Identify which cell holds the provided text, then report its (x, y) central coordinate. 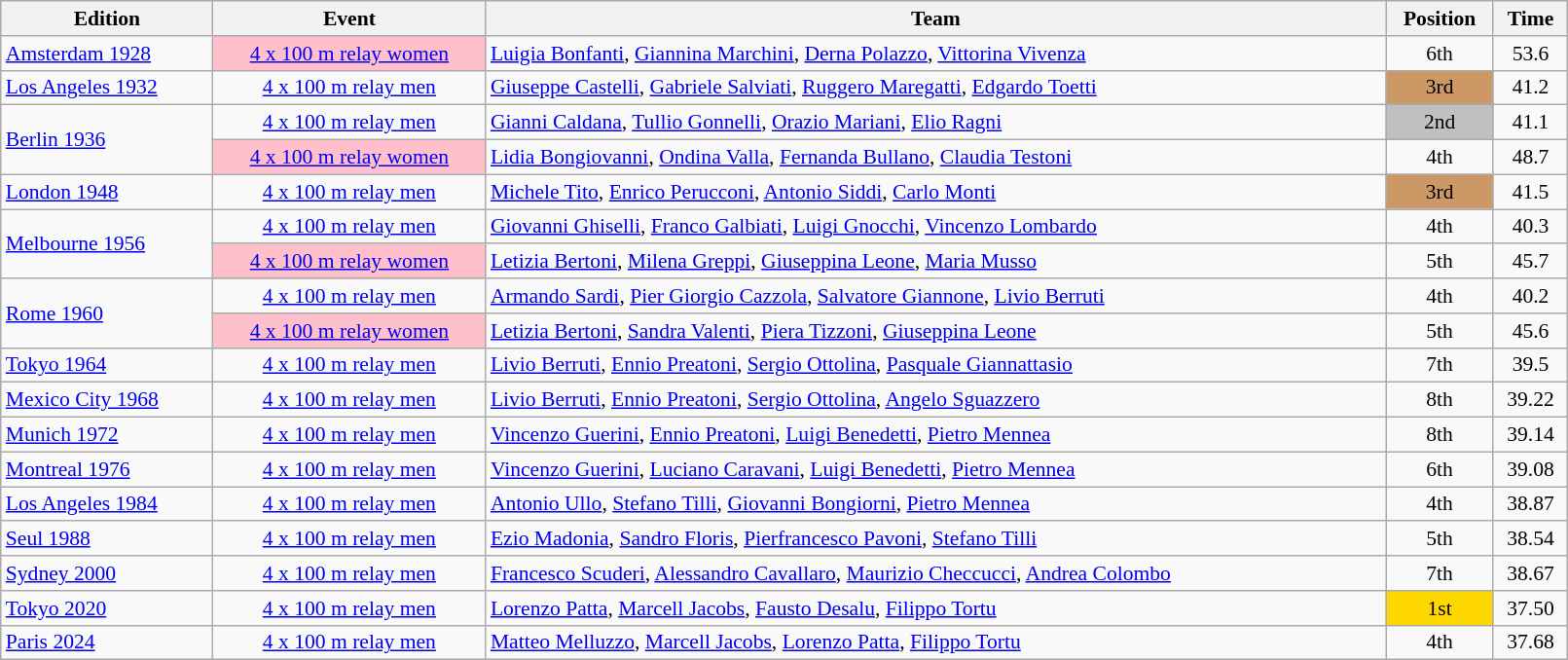
45.7 (1530, 262)
37.68 (1530, 642)
Rome 1960 (107, 313)
Matteo Melluzzo, Marcell Jacobs, Lorenzo Patta, Filippo Tortu (936, 642)
Sydney 2000 (107, 573)
Berlin 1936 (107, 140)
Letizia Bertoni, Milena Greppi, Giuseppina Leone, Maria Musso (936, 262)
Los Angeles 1984 (107, 504)
Paris 2024 (107, 642)
48.7 (1530, 158)
2nd (1440, 123)
39.22 (1530, 400)
Seul 1988 (107, 539)
Vincenzo Guerini, Luciano Caravani, Luigi Benedetti, Pietro Mennea (936, 469)
41.2 (1530, 88)
Antonio Ullo, Stefano Tilli, Giovanni Bongiorni, Pietro Mennea (936, 504)
Mexico City 1968 (107, 400)
Position (1440, 18)
Livio Berruti, Ennio Preatoni, Sergio Ottolina, Pasquale Giannattasio (936, 365)
53.6 (1530, 54)
Los Angeles 1932 (107, 88)
1st (1440, 608)
39.08 (1530, 469)
Michele Tito, Enrico Perucconi, Antonio Siddi, Carlo Monti (936, 192)
Munich 1972 (107, 435)
Gianni Caldana, Tullio Gonnelli, Orazio Mariani, Elio Ragni (936, 123)
London 1948 (107, 192)
38.87 (1530, 504)
37.50 (1530, 608)
Lorenzo Patta, Marcell Jacobs, Fausto Desalu, Filippo Tortu (936, 608)
Team (936, 18)
Montreal 1976 (107, 469)
Tokyo 2020 (107, 608)
Vincenzo Guerini, Ennio Preatoni, Luigi Benedetti, Pietro Mennea (936, 435)
38.54 (1530, 539)
Tokyo 1964 (107, 365)
45.6 (1530, 331)
39.5 (1530, 365)
Time (1530, 18)
Letizia Bertoni, Sandra Valenti, Piera Tizzoni, Giuseppina Leone (936, 331)
Giuseppe Castelli, Gabriele Salviati, Ruggero Maregatti, Edgardo Toetti (936, 88)
Francesco Scuderi, Alessandro Cavallaro, Maurizio Checcucci, Andrea Colombo (936, 573)
Event (349, 18)
39.14 (1530, 435)
Melbourne 1956 (107, 243)
Livio Berruti, Ennio Preatoni, Sergio Ottolina, Angelo Sguazzero (936, 400)
40.2 (1530, 296)
Giovanni Ghiselli, Franco Galbiati, Luigi Gnocchi, Vincenzo Lombardo (936, 227)
Amsterdam 1928 (107, 54)
Lidia Bongiovanni, Ondina Valla, Fernanda Bullano, Claudia Testoni (936, 158)
Armando Sardi, Pier Giorgio Cazzola, Salvatore Giannone, Livio Berruti (936, 296)
38.67 (1530, 573)
41.1 (1530, 123)
Ezio Madonia, Sandro Floris, Pierfrancesco Pavoni, Stefano Tilli (936, 539)
Luigia Bonfanti, Giannina Marchini, Derna Polazzo, Vittorina Vivenza (936, 54)
40.3 (1530, 227)
Edition (107, 18)
41.5 (1530, 192)
